Scan for the cell matching the given text and deliver its [X, Y] coordinate at center. 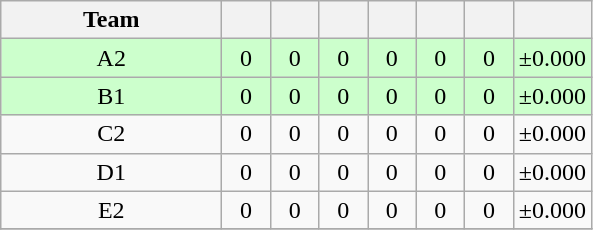
Team [112, 20]
A2 [112, 58]
E2 [112, 210]
C2 [112, 134]
D1 [112, 172]
B1 [112, 96]
